Extract the [x, y] coordinate from the center of the cell holding the provided text.  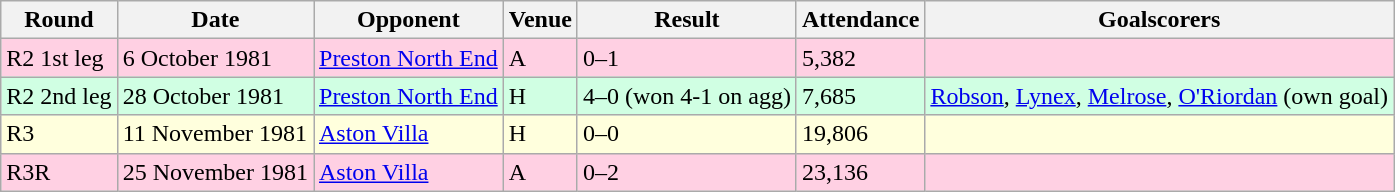
Date [215, 20]
19,806 [860, 134]
25 November 1981 [215, 172]
7,685 [860, 96]
Attendance [860, 20]
11 November 1981 [215, 134]
R3R [59, 172]
28 October 1981 [215, 96]
Robson, Lynex, Melrose, O'Riordan (own goal) [1160, 96]
0–0 [686, 134]
4–0 (won 4-1 on agg) [686, 96]
6 October 1981 [215, 58]
0–2 [686, 172]
R2 1st leg [59, 58]
Goalscorers [1160, 20]
Opponent [409, 20]
Result [686, 20]
R2 2nd leg [59, 96]
0–1 [686, 58]
5,382 [860, 58]
23,136 [860, 172]
Venue [540, 20]
R3 [59, 134]
Round [59, 20]
